Capture the cell that displays the provided text and extract its (X, Y) central coordinate. 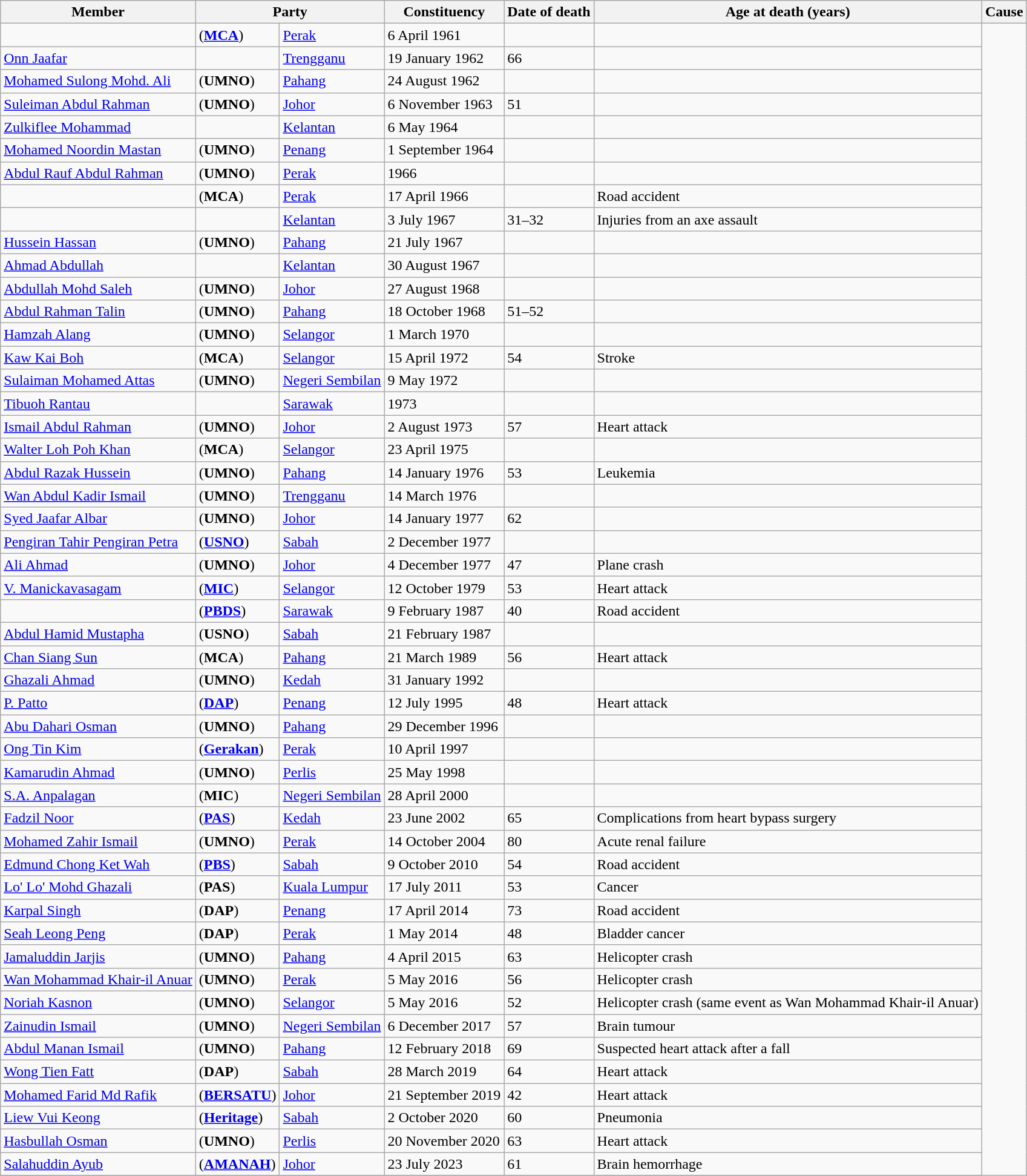
2 August 1973 (444, 427)
Ismail Abdul Rahman (98, 427)
Ghazali Ahmad (98, 680)
Zulkiflee Mohammad (98, 127)
24 August 1962 (444, 81)
Salahuddin Ayub (98, 1164)
47 (549, 565)
Hamzah Alang (98, 335)
Hussein Hassan (98, 242)
12 July 1995 (444, 703)
Fadzil Noor (98, 818)
1 September 1964 (444, 150)
9 October 2010 (444, 864)
Wong Tien Fatt (98, 1072)
Party (290, 12)
1 March 1970 (444, 335)
Ong Tin Kim (98, 749)
10 April 1997 (444, 749)
Tibuoh Rantau (98, 404)
Mohamed Sulong Mohd. Ali (98, 81)
Kuala Lumpur (332, 887)
Injuries from an axe assault (788, 219)
Sulaiman Mohamed Attas (98, 381)
(Heritage) (237, 1118)
80 (549, 841)
Abdul Razak Hussein (98, 473)
60 (549, 1118)
V. Manickavasagam (98, 588)
3 July 1967 (444, 219)
Bladder cancer (788, 933)
Kaw Kai Boh (98, 358)
9 May 1972 (444, 381)
28 March 2019 (444, 1072)
Pneumonia (788, 1118)
51 (549, 104)
66 (549, 58)
40 (549, 611)
Hasbullah Osman (98, 1141)
2 December 1977 (444, 542)
6 November 1963 (444, 104)
21 February 1987 (444, 634)
Noriah Kasnon (98, 1002)
17 April 1966 (444, 196)
14 October 2004 (444, 841)
Complications from heart bypass surgery (788, 818)
52 (549, 1002)
20 November 2020 (444, 1141)
12 October 1979 (444, 588)
14 January 1976 (444, 473)
Kamarudin Ahmad (98, 772)
1973 (444, 404)
Member (98, 12)
Onn Jaafar (98, 58)
(Gerakan) (237, 749)
Ali Ahmad (98, 565)
Liew Vui Keong (98, 1118)
(PBDS) (237, 611)
Edmund Chong Ket Wah (98, 864)
Pengiran Tahir Pengiran Petra (98, 542)
21 July 1967 (444, 242)
(AMANAH) (237, 1164)
6 May 1964 (444, 127)
Stroke (788, 358)
29 December 1996 (444, 726)
Acute renal failure (788, 841)
Helicopter crash (same event as Wan Mohammad Khair-il Anuar) (788, 1002)
Brain tumour (788, 1026)
12 February 2018 (444, 1049)
Syed Jaafar Albar (98, 519)
Abdul Hamid Mustapha (98, 634)
73 (549, 910)
51–52 (549, 312)
Abdul Manan Ismail (98, 1049)
Mohamed Noordin Mastan (98, 150)
28 April 2000 (444, 795)
Cause (1004, 12)
69 (549, 1049)
4 April 2015 (444, 956)
6 April 1961 (444, 35)
(PBS) (237, 864)
2 October 2020 (444, 1118)
Age at death (years) (788, 12)
31 January 1992 (444, 680)
(BERSATU) (237, 1095)
Zainudin Ismail (98, 1026)
Mohamed Farid Md Rafik (98, 1095)
61 (549, 1164)
19 January 1962 (444, 58)
Cancer (788, 887)
6 December 2017 (444, 1026)
62 (549, 519)
31–32 (549, 219)
23 April 1975 (444, 450)
Karpal Singh (98, 910)
Brain hemorrhage (788, 1164)
S.A. Anpalagan (98, 795)
Plane crash (788, 565)
1966 (444, 173)
9 February 1987 (444, 611)
Abdul Rahman Talin (98, 312)
4 December 1977 (444, 565)
Lo' Lo' Mohd Ghazali (98, 887)
64 (549, 1072)
23 July 2023 (444, 1164)
23 June 2002 (444, 818)
Jamaluddin Jarjis (98, 956)
Date of death (549, 12)
27 August 1968 (444, 289)
14 January 1977 (444, 519)
Leukemia (788, 473)
17 July 2011 (444, 887)
Seah Leong Peng (98, 933)
14 March 1976 (444, 496)
P. Patto (98, 703)
Suleiman Abdul Rahman (98, 104)
Constituency (444, 12)
Walter Loh Poh Khan (98, 450)
Suspected heart attack after a fall (788, 1049)
21 September 2019 (444, 1095)
Wan Abdul Kadir Ismail (98, 496)
Ahmad Abdullah (98, 265)
1 May 2014 (444, 933)
Mohamed Zahir Ismail (98, 841)
42 (549, 1095)
Abu Dahari Osman (98, 726)
65 (549, 818)
Wan Mohammad Khair-il Anuar (98, 979)
30 August 1967 (444, 265)
Chan Siang Sun (98, 657)
17 April 2014 (444, 910)
25 May 1998 (444, 772)
15 April 1972 (444, 358)
Abdul Rauf Abdul Rahman (98, 173)
18 October 1968 (444, 312)
21 March 1989 (444, 657)
Abdullah Mohd Saleh (98, 289)
